Extract the (x, y) coordinate from the center of the cell holding the provided text.  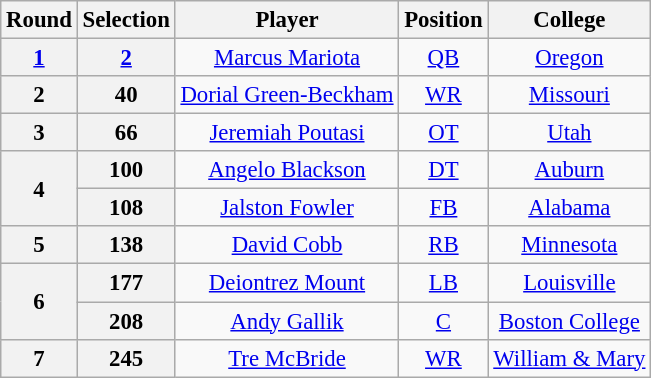
100 (126, 170)
Player (287, 20)
Alabama (570, 208)
OT (444, 133)
Round (39, 20)
Oregon (570, 58)
DT (444, 170)
Jalston Fowler (287, 208)
Boston College (570, 321)
Minnesota (570, 245)
3 (39, 133)
245 (126, 358)
7 (39, 358)
FB (444, 208)
David Cobb (287, 245)
Dorial Green-Beckham (287, 95)
College (570, 20)
RB (444, 245)
C (444, 321)
5 (39, 245)
4 (39, 188)
Utah (570, 133)
Deiontrez Mount (287, 283)
LB (444, 283)
66 (126, 133)
Selection (126, 20)
Missouri (570, 95)
208 (126, 321)
40 (126, 95)
Louisville (570, 283)
William & Mary (570, 358)
1 (39, 58)
Position (444, 20)
QB (444, 58)
Auburn (570, 170)
177 (126, 283)
Andy Gallik (287, 321)
6 (39, 302)
Angelo Blackson (287, 170)
Marcus Mariota (287, 58)
Tre McBride (287, 358)
108 (126, 208)
138 (126, 245)
Jeremiah Poutasi (287, 133)
